Capture the cell that displays the provided text and extract its [x, y] central coordinate. 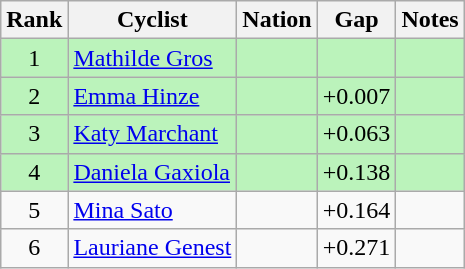
+0.063 [356, 134]
4 [34, 172]
3 [34, 134]
Mina Sato [152, 210]
+0.138 [356, 172]
Notes [430, 20]
Nation [277, 20]
Emma Hinze [152, 96]
Katy Marchant [152, 134]
Mathilde Gros [152, 58]
Rank [34, 20]
1 [34, 58]
+0.164 [356, 210]
2 [34, 96]
Daniela Gaxiola [152, 172]
Cyclist [152, 20]
+0.007 [356, 96]
Gap [356, 20]
6 [34, 248]
+0.271 [356, 248]
Lauriane Genest [152, 248]
5 [34, 210]
